Search for the cell housing the specified text and yield its (x, y) center coordinate. 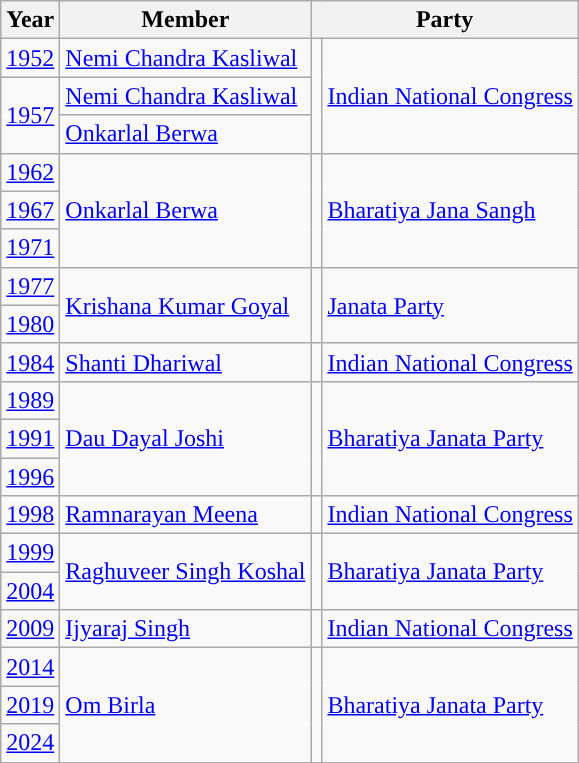
1991 (30, 438)
2019 (30, 705)
1989 (30, 400)
1962 (30, 172)
Member (186, 20)
1952 (30, 58)
2024 (30, 743)
Ramnarayan Meena (186, 515)
1999 (30, 553)
1971 (30, 248)
Shanti Dhariwal (186, 362)
Ijyaraj Singh (186, 629)
1998 (30, 515)
Om Birla (186, 705)
Year (30, 20)
1980 (30, 324)
Bharatiya Jana Sangh (450, 210)
1957 (30, 115)
2009 (30, 629)
Janata Party (450, 305)
2004 (30, 591)
1967 (30, 210)
Party (444, 20)
Krishana Kumar Goyal (186, 305)
1984 (30, 362)
Dau Dayal Joshi (186, 438)
2014 (30, 667)
Raghuveer Singh Koshal (186, 572)
1977 (30, 286)
1996 (30, 477)
